Provide the [x, y] coordinate of the cell's center where the given text is located.  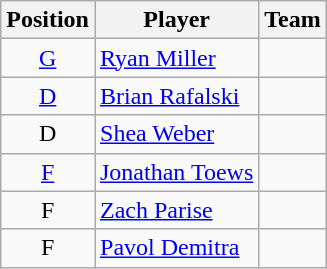
Shea Weber [176, 134]
Pavol Demitra [176, 248]
Jonathan Toews [176, 172]
Position [48, 20]
Player [176, 20]
Ryan Miller [176, 58]
Zach Parise [176, 210]
Brian Rafalski [176, 96]
Team [293, 20]
G [48, 58]
